Return [X, Y] of the center of cell containing provided text 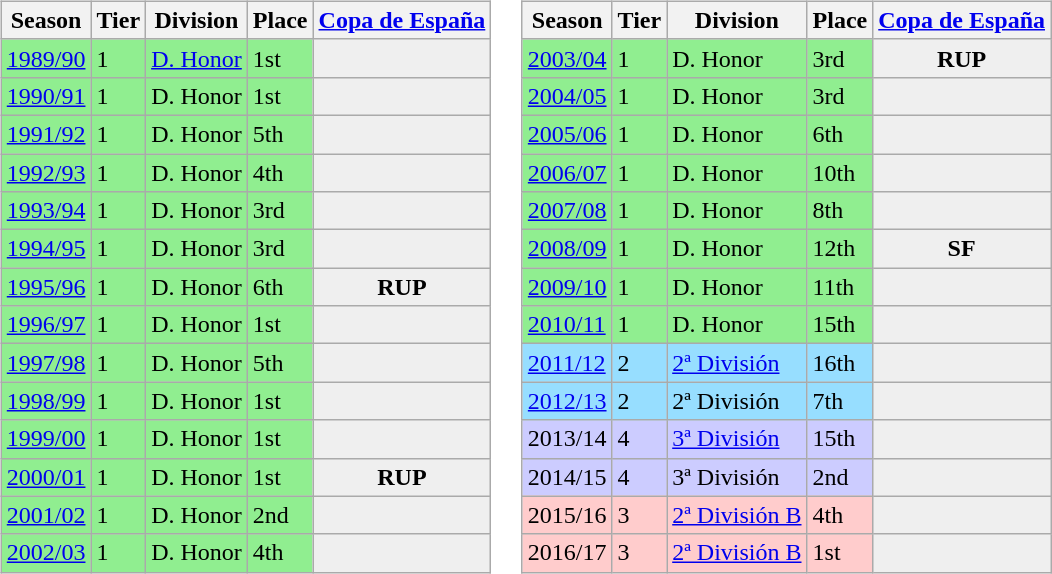
1995/96 [46, 287]
2016/17 [567, 553]
2007/08 [567, 211]
1996/97 [46, 325]
2001/02 [46, 515]
2005/06 [567, 134]
16th [840, 363]
7th [840, 401]
1991/92 [46, 134]
1998/99 [46, 401]
11th [840, 287]
2004/05 [567, 96]
2015/16 [567, 515]
2003/04 [567, 58]
SF [962, 249]
1994/95 [46, 249]
2012/13 [567, 401]
2011/12 [567, 363]
1992/93 [46, 173]
1997/98 [46, 363]
12th [840, 249]
2010/11 [567, 325]
2013/14 [567, 439]
2009/10 [567, 287]
2014/15 [567, 477]
1989/90 [46, 58]
2006/07 [567, 173]
1993/94 [46, 211]
1990/91 [46, 96]
10th [840, 173]
2002/03 [46, 553]
2000/01 [46, 477]
8th [840, 211]
1999/00 [46, 439]
2008/09 [567, 249]
